From the cell containing the given text, extract its center point as (X, Y) coordinate. 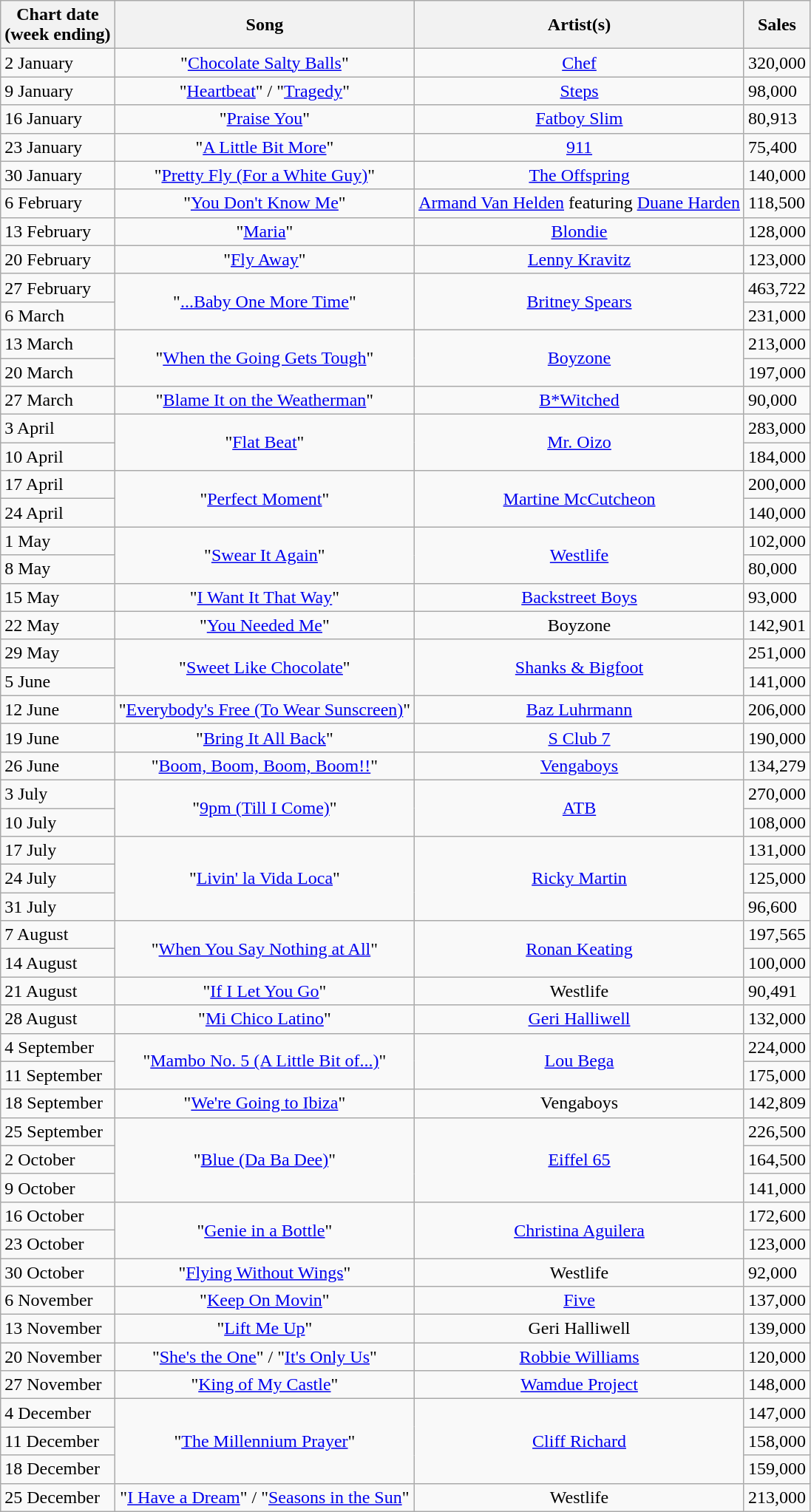
"Pretty Fly (For a White Guy)" (265, 175)
Chef (580, 63)
Lenny Kravitz (580, 259)
11 December (58, 1441)
164,500 (776, 1159)
6 November (58, 1301)
231,000 (776, 316)
90,000 (776, 401)
Shanks & Bigfoot (580, 667)
24 April (58, 513)
93,000 (776, 597)
31 July (58, 907)
30 January (58, 175)
14 August (58, 963)
S Club 7 (580, 738)
131,000 (776, 851)
90,491 (776, 991)
17 April (58, 485)
Martine McCutcheon (580, 499)
Blondie (580, 231)
Chart date(week ending) (58, 25)
3 April (58, 429)
Cliff Richard (580, 1441)
19 June (58, 738)
Ricky Martin (580, 879)
9 January (58, 91)
Song (265, 25)
Armand Van Helden featuring Duane Harden (580, 203)
"Fly Away" (265, 259)
251,000 (776, 653)
26 June (58, 766)
226,500 (776, 1131)
463,722 (776, 287)
125,000 (776, 879)
137,000 (776, 1301)
200,000 (776, 485)
7 August (58, 935)
"You Don't Know Me" (265, 203)
Lou Bega (580, 1061)
Robbie Williams (580, 1357)
17 July (58, 851)
118,500 (776, 203)
"Boom, Boom, Boom, Boom!!" (265, 766)
80,913 (776, 119)
Christina Aguilera (580, 1230)
206,000 (776, 709)
"I Have a Dream" / "Seasons in the Sun" (265, 1497)
102,000 (776, 541)
25 September (58, 1131)
30 October (58, 1272)
142,901 (776, 625)
1 May (58, 541)
Wamdue Project (580, 1385)
Ronan Keating (580, 949)
20 March (58, 372)
270,000 (776, 794)
"Swear It Again" (265, 555)
"Bring It All Back" (265, 738)
75,400 (776, 147)
4 September (58, 1047)
18 September (58, 1103)
Steps (580, 91)
"She's the One" / "It's Only Us" (265, 1357)
"Praise You" (265, 119)
184,000 (776, 457)
13 February (58, 231)
Britney Spears (580, 302)
"I Want It That Way" (265, 597)
"Everybody's Free (To Wear Sunscreen)" (265, 709)
13 March (58, 344)
27 February (58, 287)
"Sweet Like Chocolate" (265, 667)
20 February (58, 259)
27 March (58, 401)
15 May (58, 597)
"Livin' la Vida Loca" (265, 879)
172,600 (776, 1216)
283,000 (776, 429)
"Mi Chico Latino" (265, 1019)
"Chocolate Salty Balls" (265, 63)
197,565 (776, 935)
132,000 (776, 1019)
Sales (776, 25)
"A Little Bit More" (265, 147)
Backstreet Boys (580, 597)
The Offspring (580, 175)
22 May (58, 625)
Baz Luhrmann (580, 709)
"...Baby One More Time" (265, 302)
197,000 (776, 372)
"Flat Beat" (265, 443)
190,000 (776, 738)
"Blue (Da Ba Dee)" (265, 1159)
Five (580, 1301)
"Genie in a Bottle" (265, 1230)
96,600 (776, 907)
120,000 (776, 1357)
2 January (58, 63)
"Maria" (265, 231)
911 (580, 147)
80,000 (776, 569)
"9pm (Till I Come)" (265, 808)
5 June (58, 681)
10 July (58, 823)
Eiffel 65 (580, 1159)
"We're Going to Ibiza" (265, 1103)
13 November (58, 1329)
159,000 (776, 1469)
"When You Say Nothing at All" (265, 949)
Artist(s) (580, 25)
"Perfect Moment" (265, 499)
"King of My Castle" (265, 1385)
28 August (58, 1019)
2 October (58, 1159)
"If I Let You Go" (265, 991)
11 September (58, 1075)
21 August (58, 991)
B*Witched (580, 401)
9 October (58, 1188)
16 October (58, 1216)
92,000 (776, 1272)
3 July (58, 794)
158,000 (776, 1441)
"Flying Without Wings" (265, 1272)
108,000 (776, 823)
8 May (58, 569)
23 January (58, 147)
4 December (58, 1413)
"Mambo No. 5 (A Little Bit of...)" (265, 1061)
100,000 (776, 963)
6 February (58, 203)
128,000 (776, 231)
98,000 (776, 91)
20 November (58, 1357)
147,000 (776, 1413)
175,000 (776, 1075)
134,279 (776, 766)
ATB (580, 808)
23 October (58, 1244)
6 March (58, 316)
18 December (58, 1469)
Mr. Oizo (580, 443)
Fatboy Slim (580, 119)
"Keep On Movin" (265, 1301)
10 April (58, 457)
148,000 (776, 1385)
"Heartbeat" / "Tragedy" (265, 91)
142,809 (776, 1103)
"Lift Me Up" (265, 1329)
"Blame It on the Weatherman" (265, 401)
27 November (58, 1385)
16 January (58, 119)
"You Needed Me" (265, 625)
320,000 (776, 63)
24 July (58, 879)
224,000 (776, 1047)
"The Millennium Prayer" (265, 1441)
12 June (58, 709)
25 December (58, 1497)
139,000 (776, 1329)
"When the Going Gets Tough" (265, 358)
29 May (58, 653)
